Output the [x, y] coordinate of the center of the cell containing the given text.  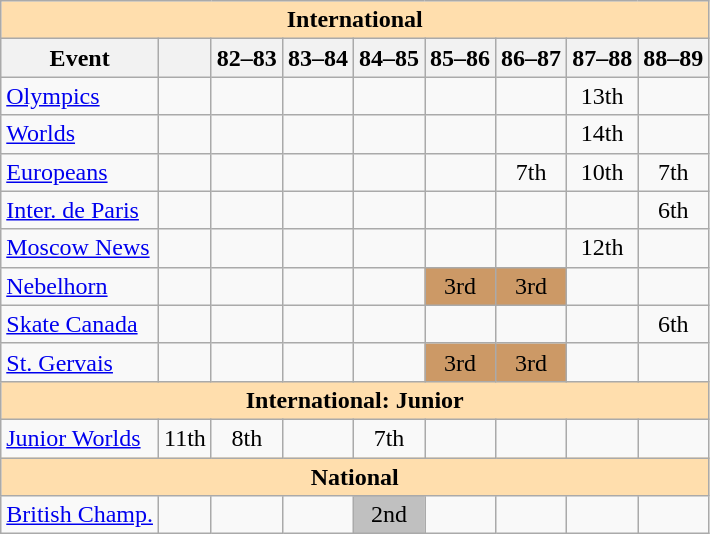
86–87 [532, 58]
St. Gervais [80, 362]
Junior Worlds [80, 438]
Skate Canada [80, 324]
International [355, 20]
82–83 [246, 58]
85–86 [460, 58]
10th [602, 172]
87–88 [602, 58]
Inter. de Paris [80, 210]
International: Junior [355, 400]
12th [602, 248]
British Champ. [80, 515]
84–85 [388, 58]
14th [602, 134]
88–89 [674, 58]
Nebelhorn [80, 286]
Worlds [80, 134]
National [355, 477]
2nd [388, 515]
83–84 [318, 58]
Olympics [80, 96]
Event [80, 58]
11th [184, 438]
13th [602, 96]
Europeans [80, 172]
8th [246, 438]
Moscow News [80, 248]
